Output the (X, Y) coordinate of the center of the cell containing the given text.  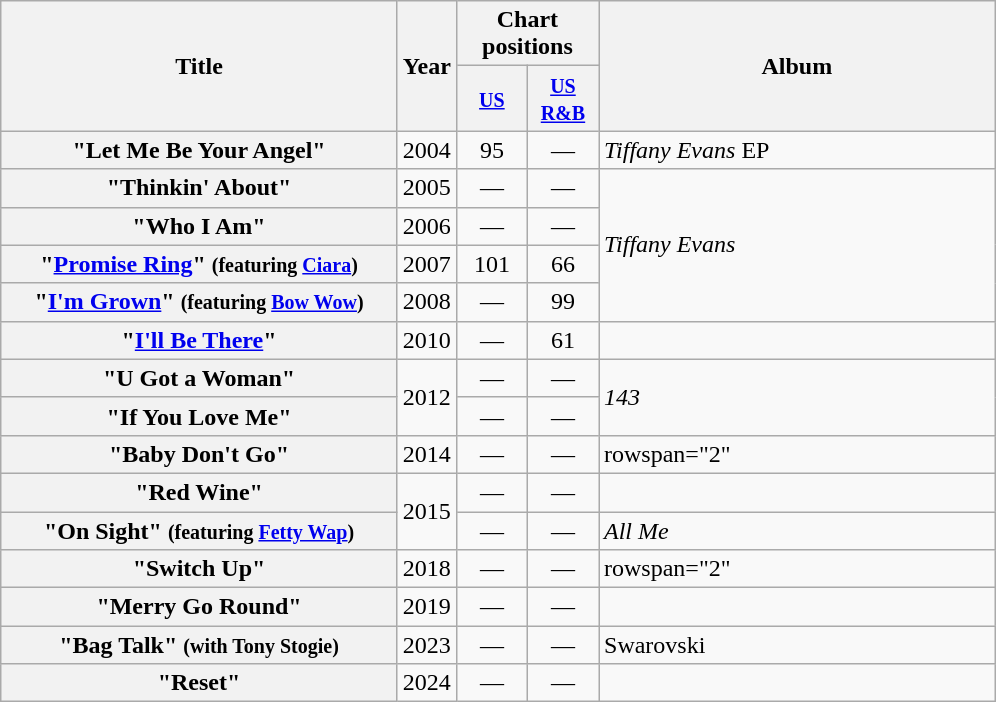
Swarovski (796, 645)
"Who I Am" (200, 226)
66 (562, 264)
2024 (426, 683)
2023 (426, 645)
Tiffany Evans EP (796, 150)
"Baby Don't Go" (200, 454)
2007 (426, 264)
"On Sight" (featuring Fetty Wap) (200, 531)
2006 (426, 226)
2005 (426, 188)
2012 (426, 397)
2019 (426, 607)
All Me (796, 531)
"Reset" (200, 683)
101 (492, 264)
95 (492, 150)
"Let Me Be Your Angel" (200, 150)
Year (426, 66)
"Promise Ring" (featuring Ciara) (200, 264)
"Switch Up" (200, 569)
"Bag Talk" (with Tony Stogie) (200, 645)
2014 (426, 454)
"U Got a Woman" (200, 378)
Title (200, 66)
"I'll Be There" (200, 340)
"I'm Grown" (featuring Bow Wow) (200, 302)
61 (562, 340)
2010 (426, 340)
US R&B (562, 98)
US (492, 98)
"Red Wine" (200, 492)
"Thinkin' About" (200, 188)
Tiffany Evans (796, 245)
Album (796, 66)
"Merry Go Round" (200, 607)
2018 (426, 569)
2015 (426, 511)
2004 (426, 150)
"If You Love Me" (200, 416)
99 (562, 302)
Chart positions (527, 34)
143 (796, 397)
2008 (426, 302)
